For the text-containing cell, return its midpoint in [x, y] coordinate format. 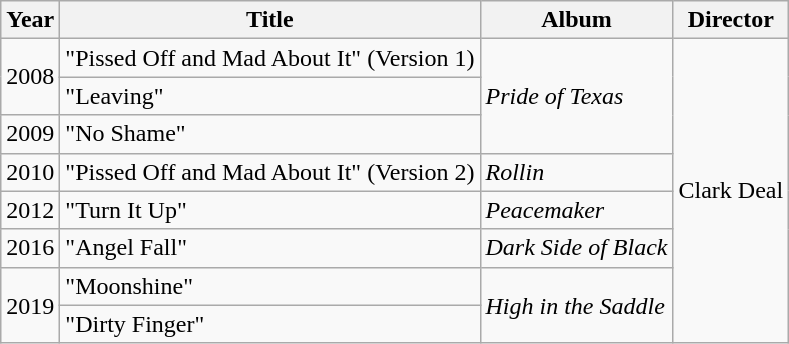
Title [270, 20]
Rollin [576, 172]
Year [30, 20]
"Dirty Finger" [270, 324]
"Pissed Off and Mad About It" (Version 2) [270, 172]
Dark Side of Black [576, 248]
Clark Deal [731, 191]
Pride of Texas [576, 96]
Director [731, 20]
High in the Saddle [576, 305]
"Turn It Up" [270, 210]
2009 [30, 134]
"No Shame" [270, 134]
"Moonshine" [270, 286]
"Pissed Off and Mad About It" (Version 1) [270, 58]
"Angel Fall" [270, 248]
2016 [30, 248]
Peacemaker [576, 210]
2019 [30, 305]
2008 [30, 77]
2012 [30, 210]
Album [576, 20]
"Leaving" [270, 96]
2010 [30, 172]
